Output the (X, Y) coordinate of the center of the cell containing the given text.  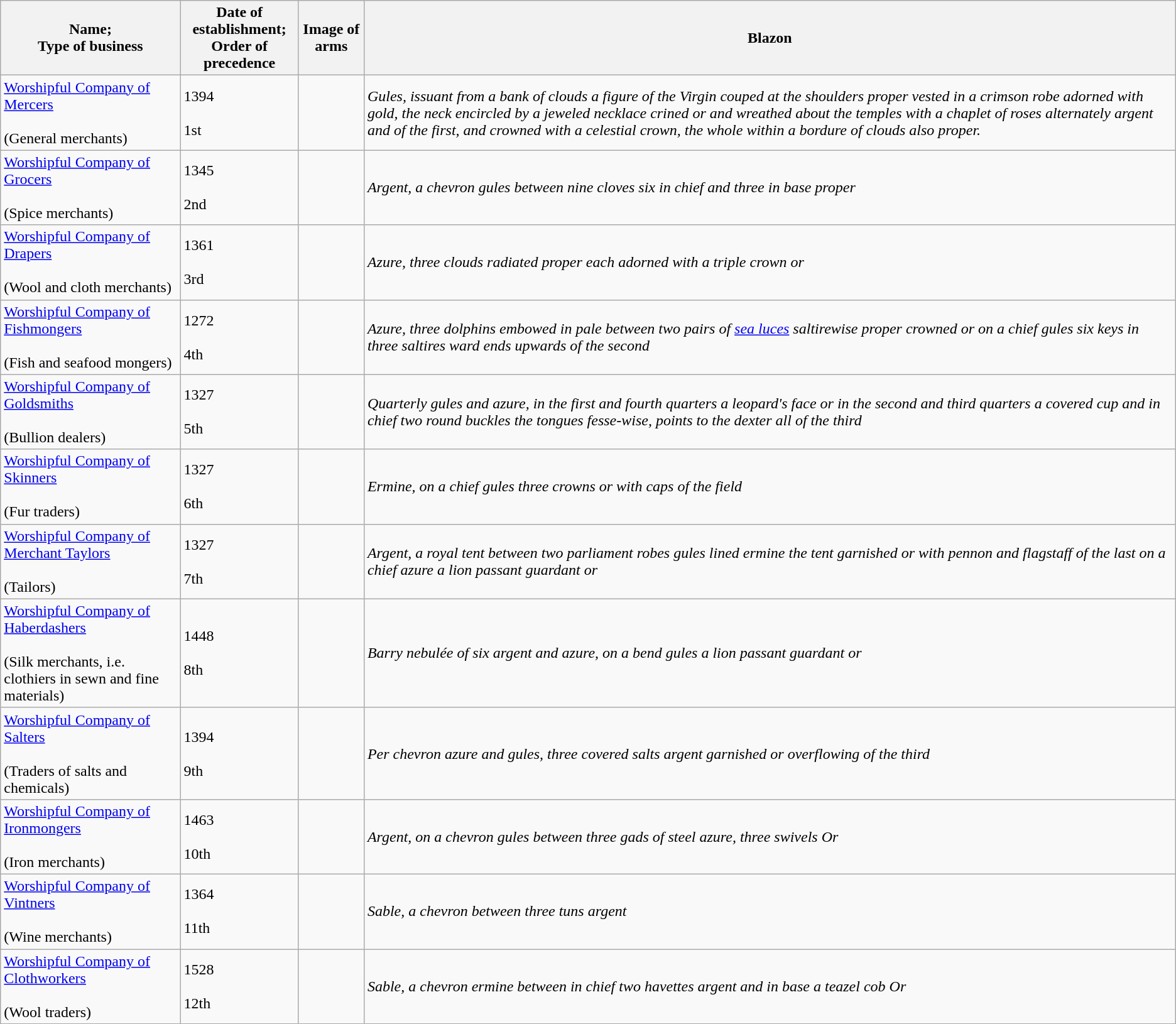
136411th (239, 911)
13276th (239, 486)
Date of establishment;Order of precedence (239, 38)
Ermine, on a chief gules three crowns or with caps of the field (770, 486)
12724th (239, 337)
Sable, a chevron ermine between in chief two havettes argent and in base a teazel cob Or (770, 986)
Worshipful Company of Merchant Taylors(Tailors) (90, 562)
13941st (239, 113)
Worshipful Company of Ironmongers(Iron merchants) (90, 837)
13949th (239, 753)
Worshipful Company of Salters(Traders of salts and chemicals) (90, 753)
Worshipful Company of Mercers(General merchants) (90, 113)
Worshipful Company of Fishmongers(Fish and seafood mongers) (90, 337)
14488th (239, 653)
Worshipful Company of Drapers(Wool and cloth merchants) (90, 263)
Worshipful Company of Grocers (Spice merchants) (90, 187)
Barry nebulée of six argent and azure, on a bend gules a lion passant guardant or (770, 653)
Worshipful Company of Goldsmiths(Bullion dealers) (90, 412)
Worshipful Company of Vintners(Wine merchants) (90, 911)
13275th (239, 412)
Name;Type of business (90, 38)
146310th (239, 837)
Worshipful Company of Haberdashers(Silk merchants, i.e. clothiers in sewn and fine materials) (90, 653)
Worshipful Company of Skinners(Fur traders) (90, 486)
13277th (239, 562)
Image of arms (331, 38)
Per chevron azure and gules, three covered salts argent garnished or overflowing of the third (770, 753)
13613rd (239, 263)
Argent, a chevron gules between nine cloves six in chief and three in base proper (770, 187)
Argent, on a chevron gules between three gads of steel azure, three swivels Or (770, 837)
152812th (239, 986)
Worshipful Company of Clothworkers(Wool traders) (90, 986)
Azure, three clouds radiated proper each adorned with a triple crown or (770, 263)
Sable, a chevron between three tuns argent (770, 911)
Blazon (770, 38)
13452nd (239, 187)
